Identify which cell holds the provided text, then report its (X, Y) central coordinate. 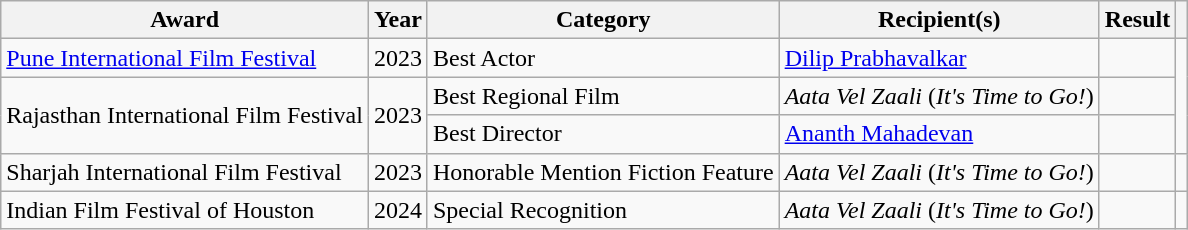
2024 (398, 210)
Award (185, 20)
Special Recognition (603, 210)
Indian Film Festival of Houston (185, 210)
Best Regional Film (603, 96)
Result (1137, 20)
Recipient(s) (939, 20)
Best Director (603, 134)
Year (398, 20)
Category (603, 20)
Pune International Film Festival (185, 58)
Sharjah International Film Festival (185, 172)
Honorable Mention Fiction Feature (603, 172)
Ananth Mahadevan (939, 134)
Dilip Prabhavalkar (939, 58)
Rajasthan International Film Festival (185, 115)
Best Actor (603, 58)
